Identify which cell holds the provided text, then report its [x, y] central coordinate. 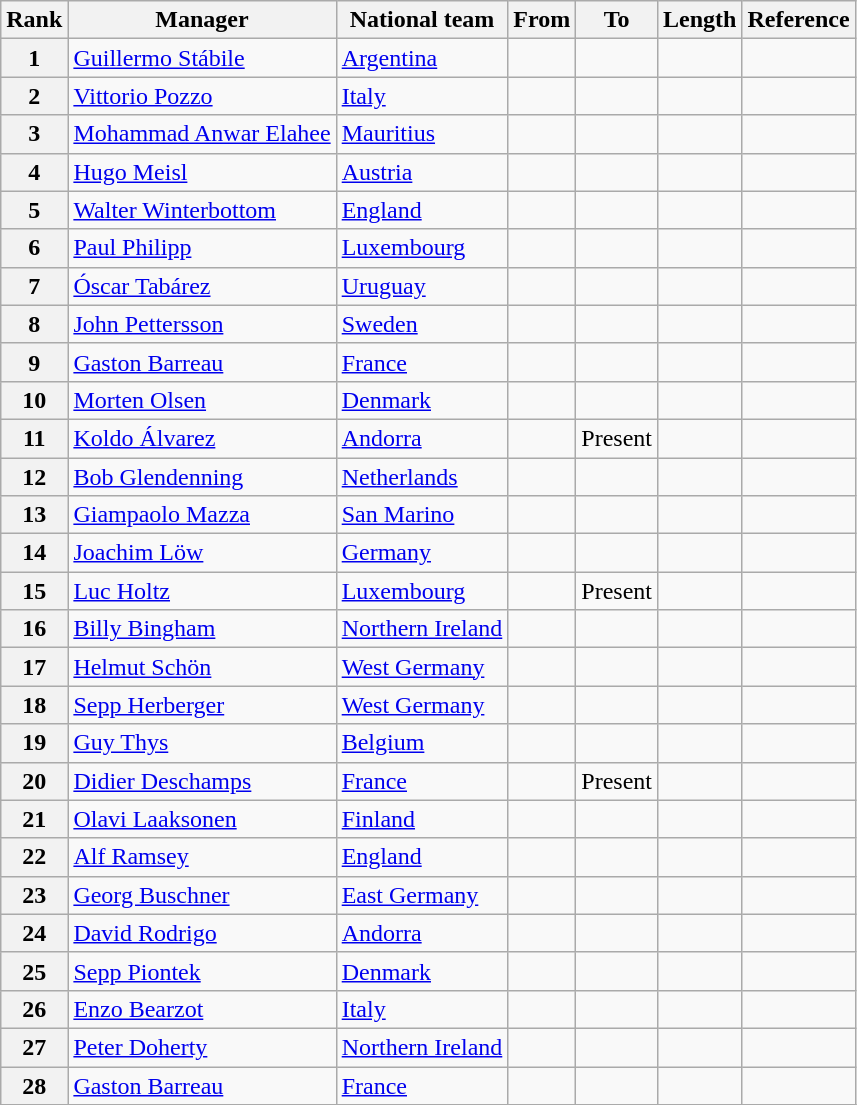
Germany [422, 553]
Olavi Laaksonen [202, 819]
Enzo Bearzot [202, 1009]
Belgium [422, 743]
6 [34, 248]
16 [34, 629]
Georg Buschner [202, 895]
23 [34, 895]
21 [34, 819]
7 [34, 286]
Bob Glendenning [202, 477]
Óscar Tabárez [202, 286]
9 [34, 362]
Uruguay [422, 286]
12 [34, 477]
Netherlands [422, 477]
22 [34, 857]
Rank [34, 20]
Vittorio Pozzo [202, 96]
Paul Philipp [202, 248]
8 [34, 324]
Joachim Löw [202, 553]
3 [34, 134]
Mauritius [422, 134]
Mohammad Anwar Elahee [202, 134]
28 [34, 1085]
Guillermo Stábile [202, 58]
To [617, 20]
20 [34, 781]
Argentina [422, 58]
Sepp Herberger [202, 705]
Helmut Schön [202, 667]
27 [34, 1047]
East Germany [422, 895]
Luc Holtz [202, 591]
Manager [202, 20]
Guy Thys [202, 743]
John Pettersson [202, 324]
24 [34, 933]
11 [34, 438]
From [542, 20]
26 [34, 1009]
Koldo Álvarez [202, 438]
David Rodrigo [202, 933]
Peter Doherty [202, 1047]
Austria [422, 172]
18 [34, 705]
San Marino [422, 515]
10 [34, 400]
National team [422, 20]
Length [699, 20]
25 [34, 971]
13 [34, 515]
Sweden [422, 324]
Billy Bingham [202, 629]
Morten Olsen [202, 400]
17 [34, 667]
Reference [798, 20]
19 [34, 743]
1 [34, 58]
15 [34, 591]
2 [34, 96]
Didier Deschamps [202, 781]
Alf Ramsey [202, 857]
Hugo Meisl [202, 172]
5 [34, 210]
Sepp Piontek [202, 971]
Finland [422, 819]
4 [34, 172]
Giampaolo Mazza [202, 515]
Walter Winterbottom [202, 210]
14 [34, 553]
